Determine the [x, y] coordinate at the center of the cell enclosing the given text.  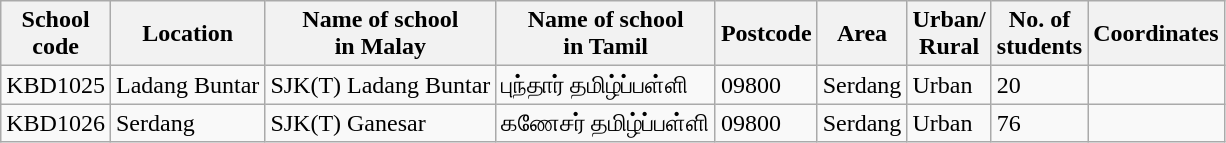
Name of schoolin Tamil [606, 34]
Area [862, 34]
புந்தார் தமிழ்ப்பள்ளி [606, 85]
SJK(T) Ganesar [380, 123]
SJK(T) Ladang Buntar [380, 85]
KBD1025 [56, 85]
Name of schoolin Malay [380, 34]
Coordinates [1156, 34]
Schoolcode [56, 34]
கணேசர் தமிழ்ப்பள்ளி [606, 123]
Urban/Rural [949, 34]
Ladang Buntar [187, 85]
Location [187, 34]
KBD1026 [56, 123]
76 [1039, 123]
No. ofstudents [1039, 34]
20 [1039, 85]
Postcode [766, 34]
